Search for the cell housing the specified text and yield its (X, Y) center coordinate. 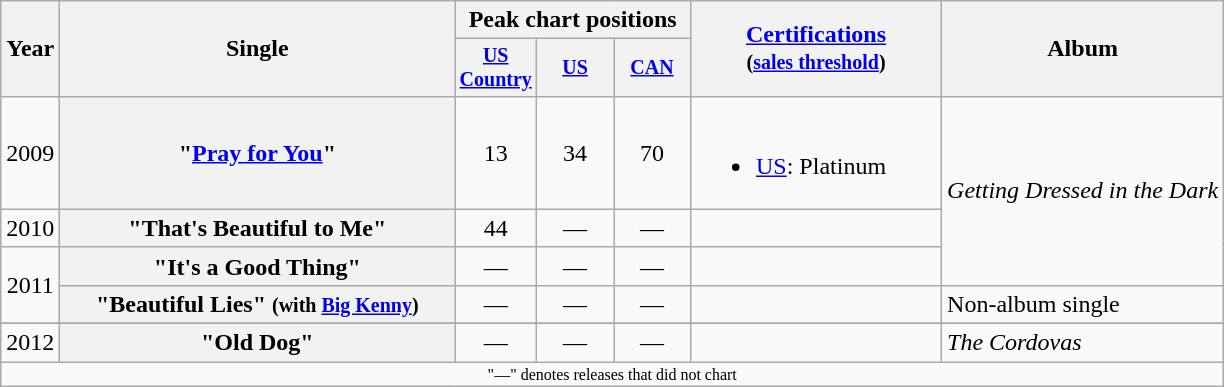
34 (576, 152)
The Cordovas (1083, 343)
70 (652, 152)
CAN (652, 68)
Getting Dressed in the Dark (1083, 190)
Peak chart positions (573, 20)
"Old Dog" (258, 343)
"Beautiful Lies" (with Big Kenny) (258, 304)
2012 (30, 343)
Non-album single (1083, 304)
"It's a Good Thing" (258, 266)
US: Platinum (816, 152)
"Pray for You" (258, 152)
Single (258, 49)
Album (1083, 49)
44 (496, 228)
Certifications(sales threshold) (816, 49)
"—" denotes releases that did not chart (612, 374)
2010 (30, 228)
"That's Beautiful to Me" (258, 228)
US (576, 68)
2009 (30, 152)
13 (496, 152)
Year (30, 49)
US Country (496, 68)
2011 (30, 285)
